Output the [x, y] coordinate of the center of the cell containing the given text.  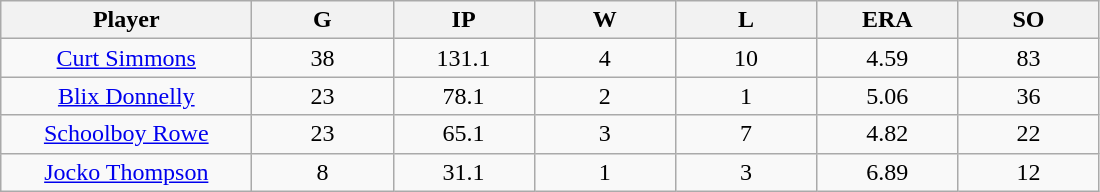
78.1 [464, 96]
4.59 [888, 58]
12 [1028, 172]
65.1 [464, 134]
10 [746, 58]
4 [604, 58]
83 [1028, 58]
Player [126, 20]
6.89 [888, 172]
SO [1028, 20]
G [322, 20]
Schoolboy Rowe [126, 134]
IP [464, 20]
131.1 [464, 58]
4.82 [888, 134]
5.06 [888, 96]
31.1 [464, 172]
36 [1028, 96]
Jocko Thompson [126, 172]
22 [1028, 134]
8 [322, 172]
7 [746, 134]
ERA [888, 20]
L [746, 20]
38 [322, 58]
Blix Donnelly [126, 96]
2 [604, 96]
W [604, 20]
Curt Simmons [126, 58]
